Return (x, y) of the center of cell containing provided text 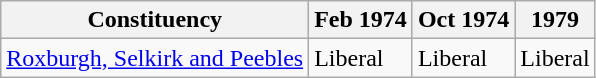
Oct 1974 (463, 20)
Roxburgh, Selkirk and Peebles (155, 58)
1979 (555, 20)
Constituency (155, 20)
Feb 1974 (361, 20)
